From the cell containing the given text, extract its center point as [X, Y] coordinate. 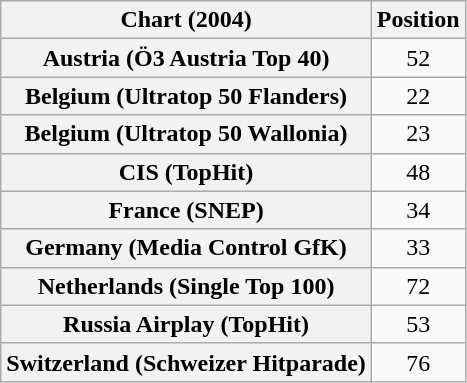
Belgium (Ultratop 50 Wallonia) [186, 134]
53 [418, 324]
Netherlands (Single Top 100) [186, 286]
France (SNEP) [186, 210]
72 [418, 286]
23 [418, 134]
22 [418, 96]
33 [418, 248]
Position [418, 20]
Austria (Ö3 Austria Top 40) [186, 58]
Chart (2004) [186, 20]
Belgium (Ultratop 50 Flanders) [186, 96]
48 [418, 172]
CIS (TopHit) [186, 172]
Russia Airplay (TopHit) [186, 324]
52 [418, 58]
76 [418, 362]
34 [418, 210]
Germany (Media Control GfK) [186, 248]
Switzerland (Schweizer Hitparade) [186, 362]
